Locate the cell with the specified text and output its (x, y) center coordinate. 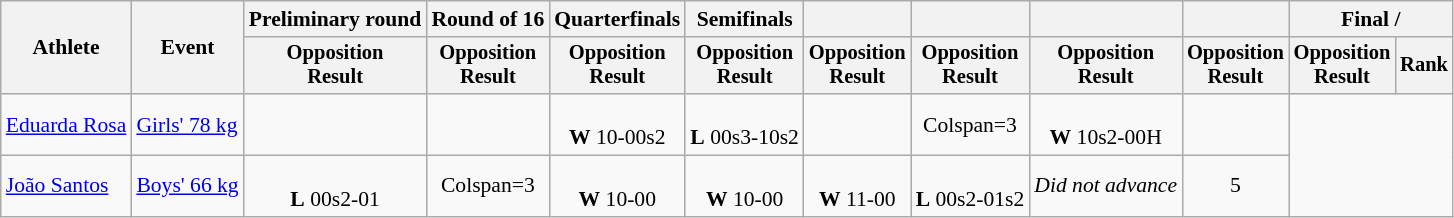
L 00s2-01s2 (970, 186)
L 00s2-01 (336, 186)
W 10-00s2 (617, 124)
L 00s3-10s2 (744, 124)
João Santos (66, 186)
Did not advance (1106, 186)
5 (1236, 186)
Final / (1371, 19)
Semifinals (744, 19)
Athlete (66, 48)
Event (187, 48)
W 10s2-00H (1106, 124)
Boys' 66 kg (187, 186)
Round of 16 (488, 19)
Preliminary round (336, 19)
Eduarda Rosa (66, 124)
W 11-00 (858, 186)
Rank (1424, 66)
Quarterfinals (617, 19)
Girls' 78 kg (187, 124)
